Return the [X, Y] coordinate for the center point of the cell that contains the specified text.  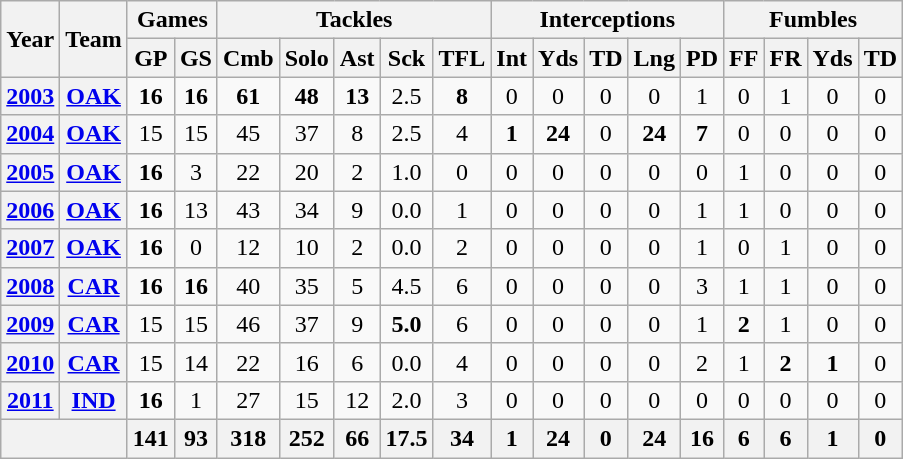
GP [150, 58]
2005 [30, 172]
46 [248, 324]
40 [248, 286]
27 [248, 400]
2008 [30, 286]
318 [248, 438]
2004 [30, 134]
2.0 [406, 400]
Year [30, 39]
Solo [306, 58]
14 [196, 362]
5 [357, 286]
Tackles [354, 20]
IND [94, 400]
66 [357, 438]
2007 [30, 248]
48 [306, 96]
2009 [30, 324]
35 [306, 286]
7 [702, 134]
43 [248, 210]
Ast [357, 58]
20 [306, 172]
1.0 [406, 172]
141 [150, 438]
4.5 [406, 286]
TFL [462, 58]
5.0 [406, 324]
93 [196, 438]
Int [512, 58]
2006 [30, 210]
PD [702, 58]
2011 [30, 400]
FR [786, 58]
61 [248, 96]
17.5 [406, 438]
Games [172, 20]
Fumbles [814, 20]
Lng [654, 58]
45 [248, 134]
GS [196, 58]
Sck [406, 58]
FF [744, 58]
2010 [30, 362]
Cmb [248, 58]
10 [306, 248]
Team [94, 39]
Interceptions [608, 20]
2003 [30, 96]
252 [306, 438]
